Output the [x, y] coordinate of the center of the cell containing the given text.  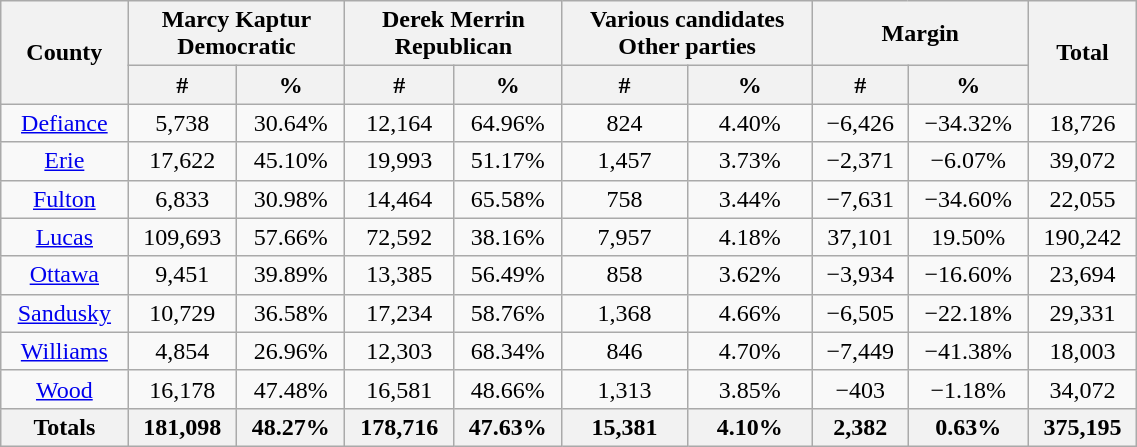
48.66% [507, 389]
14,464 [399, 199]
26.96% [290, 351]
Lucas [64, 237]
Fulton [64, 199]
56.49% [507, 275]
37,101 [860, 237]
−6,426 [860, 123]
4.40% [750, 123]
38.16% [507, 237]
375,195 [1082, 427]
−41.38% [968, 351]
17,234 [399, 313]
−34.32% [968, 123]
16,581 [399, 389]
15,381 [624, 427]
19,993 [399, 161]
858 [624, 275]
4.18% [750, 237]
824 [624, 123]
2,382 [860, 427]
County [64, 52]
57.66% [290, 237]
Margin [920, 34]
−22.18% [968, 313]
1,313 [624, 389]
1,368 [624, 313]
39.89% [290, 275]
47.63% [507, 427]
Various candidatesOther parties [687, 34]
72,592 [399, 237]
Total [1082, 52]
3.44% [750, 199]
4.70% [750, 351]
16,178 [182, 389]
4.66% [750, 313]
1,457 [624, 161]
48.27% [290, 427]
Ottawa [64, 275]
−1.18% [968, 389]
Williams [64, 351]
19.50% [968, 237]
Marcy KapturDemocratic [236, 34]
846 [624, 351]
Defiance [64, 123]
18,003 [1082, 351]
−6,505 [860, 313]
−6.07% [968, 161]
−7,449 [860, 351]
−403 [860, 389]
68.34% [507, 351]
23,694 [1082, 275]
3.85% [750, 389]
39,072 [1082, 161]
758 [624, 199]
6,833 [182, 199]
51.17% [507, 161]
18,726 [1082, 123]
13,385 [399, 275]
58.76% [507, 313]
4.10% [750, 427]
−3,934 [860, 275]
12,164 [399, 123]
Erie [64, 161]
65.58% [507, 199]
30.64% [290, 123]
0.63% [968, 427]
4,854 [182, 351]
190,242 [1082, 237]
64.96% [507, 123]
−34.60% [968, 199]
22,055 [1082, 199]
−2,371 [860, 161]
Sandusky [64, 313]
178,716 [399, 427]
3.62% [750, 275]
17,622 [182, 161]
45.10% [290, 161]
34,072 [1082, 389]
7,957 [624, 237]
5,738 [182, 123]
Wood [64, 389]
3.73% [750, 161]
12,303 [399, 351]
30.98% [290, 199]
−7,631 [860, 199]
109,693 [182, 237]
Derek MerrinRepublican [454, 34]
29,331 [1082, 313]
Totals [64, 427]
47.48% [290, 389]
10,729 [182, 313]
9,451 [182, 275]
181,098 [182, 427]
−16.60% [968, 275]
36.58% [290, 313]
